Extract the (X, Y) coordinate from the center of the cell holding the provided text.  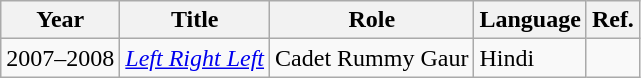
Title (195, 20)
Language (530, 20)
Hindi (530, 58)
Cadet Rummy Gaur (372, 58)
Year (60, 20)
Ref. (612, 20)
Left Right Left (195, 58)
2007–2008 (60, 58)
Role (372, 20)
